Return [x, y] of the center of cell containing provided text 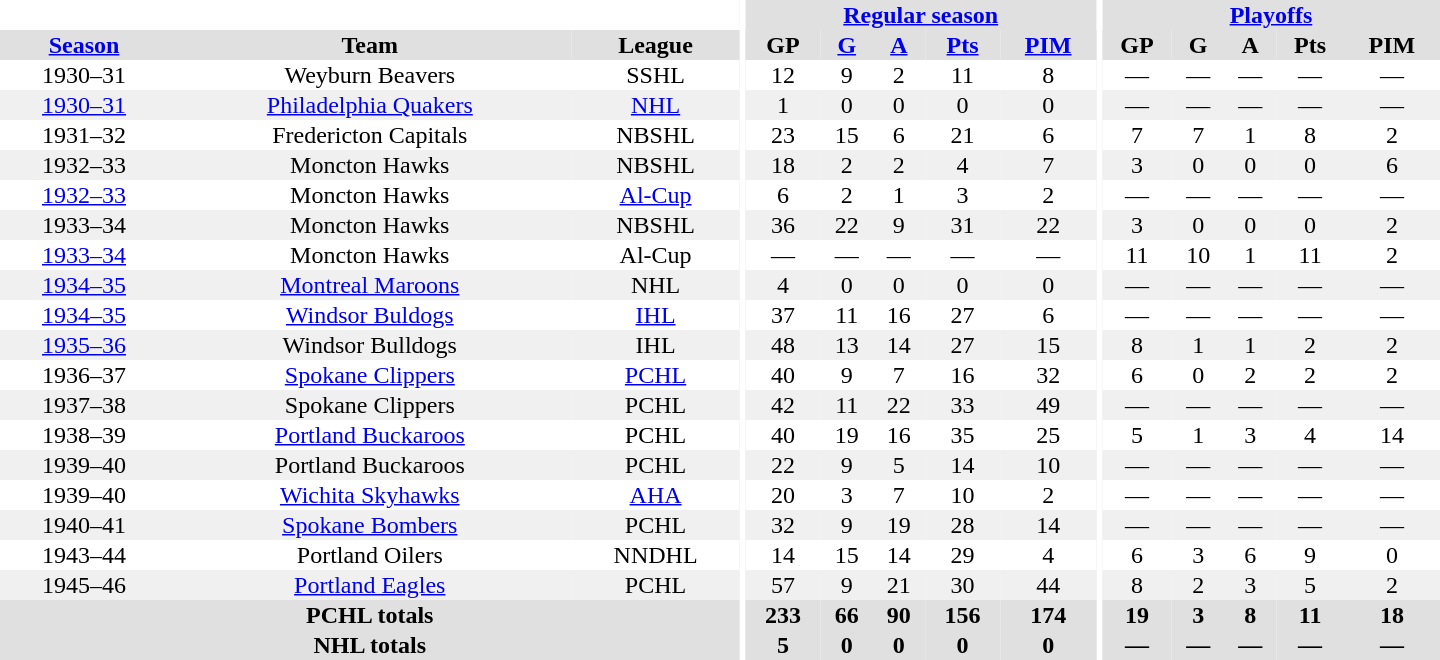
12 [782, 75]
1931–32 [84, 135]
NNDHL [656, 555]
SSHL [656, 75]
1943–44 [84, 555]
174 [1048, 615]
Philadelphia Quakers [370, 105]
League [656, 45]
44 [1048, 585]
Windsor Bulldogs [370, 345]
Spokane Bombers [370, 525]
25 [1048, 435]
156 [962, 615]
90 [899, 615]
Windsor Buldogs [370, 315]
49 [1048, 405]
Season [84, 45]
Team [370, 45]
1936–37 [84, 375]
13 [847, 345]
233 [782, 615]
23 [782, 135]
1938–39 [84, 435]
28 [962, 525]
1935–36 [84, 345]
AHA [656, 495]
31 [962, 225]
20 [782, 495]
57 [782, 585]
Fredericton Capitals [370, 135]
29 [962, 555]
PCHL totals [370, 615]
Playoffs [1271, 15]
1940–41 [84, 525]
Wichita Skyhawks [370, 495]
66 [847, 615]
Regular season [920, 15]
30 [962, 585]
Montreal Maroons [370, 285]
1945–46 [84, 585]
Weyburn Beavers [370, 75]
1937–38 [84, 405]
48 [782, 345]
36 [782, 225]
Portland Eagles [370, 585]
37 [782, 315]
NHL totals [370, 645]
35 [962, 435]
33 [962, 405]
Portland Oilers [370, 555]
42 [782, 405]
